Pinpoint the cell where the given text exists, returning its [x, y] midpoint coordinate. 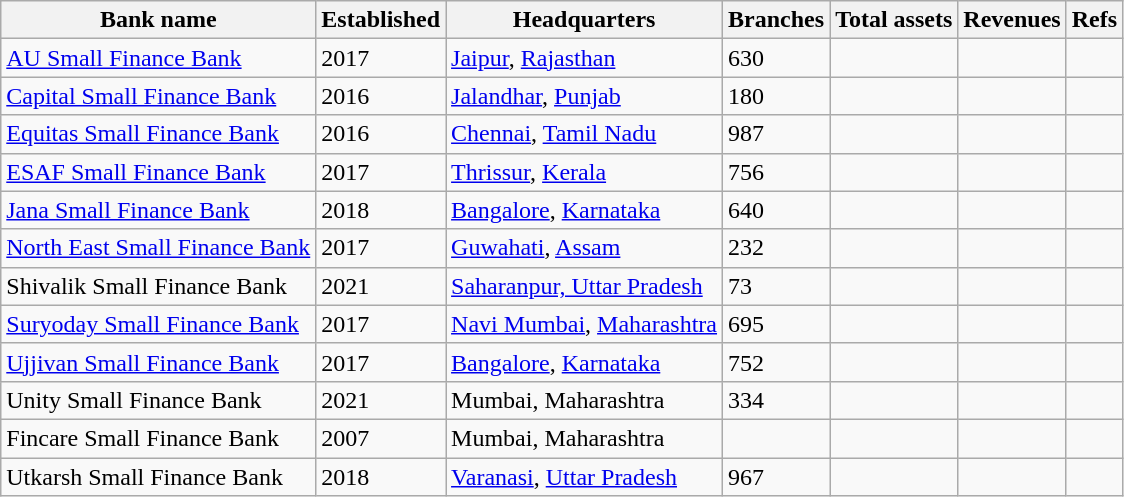
334 [776, 400]
Equitas Small Finance Bank [158, 134]
Varanasi, Uttar Pradesh [584, 477]
Thrissur, Kerala [584, 172]
752 [776, 362]
Suryoday Small Finance Bank [158, 324]
Fincare Small Finance Bank [158, 438]
Saharanpur, Uttar Pradesh [584, 286]
Utkarsh Small Finance Bank [158, 477]
Guwahati, Assam [584, 248]
Refs [1094, 20]
Ujjivan Small Finance Bank [158, 362]
Established [381, 20]
Branches [776, 20]
North East Small Finance Bank [158, 248]
Navi Mumbai, Maharashtra [584, 324]
695 [776, 324]
Total assets [894, 20]
Bank name [158, 20]
987 [776, 134]
756 [776, 172]
Jana Small Finance Bank [158, 210]
967 [776, 477]
73 [776, 286]
Jalandhar, Punjab [584, 96]
ESAF Small Finance Bank [158, 172]
Chennai, Tamil Nadu [584, 134]
Capital Small Finance Bank [158, 96]
Revenues [1012, 20]
Unity Small Finance Bank [158, 400]
640 [776, 210]
630 [776, 58]
AU Small Finance Bank [158, 58]
232 [776, 248]
Shivalik Small Finance Bank [158, 286]
Jaipur, Rajasthan [584, 58]
Headquarters [584, 20]
2007 [381, 438]
180 [776, 96]
